Scan for the cell matching the given text and deliver its (x, y) coordinate at center. 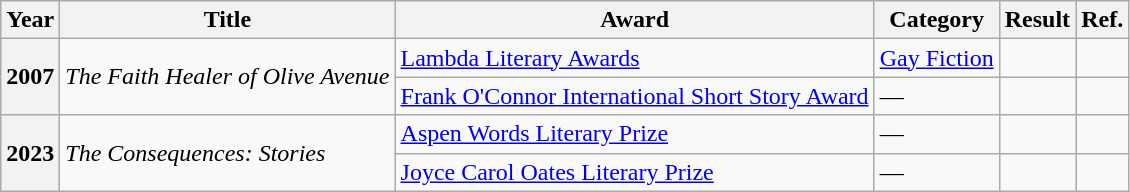
Result (1037, 20)
Gay Fiction (936, 58)
Year (30, 20)
Frank O'Connor International Short Story Award (634, 96)
Aspen Words Literary Prize (634, 134)
2023 (30, 153)
The Faith Healer of Olive Avenue (228, 77)
Joyce Carol Oates Literary Prize (634, 172)
Lambda Literary Awards (634, 58)
Title (228, 20)
2007 (30, 77)
Ref. (1102, 20)
Category (936, 20)
The Consequences: Stories (228, 153)
Award (634, 20)
